Search for the cell housing the specified text and yield its (X, Y) center coordinate. 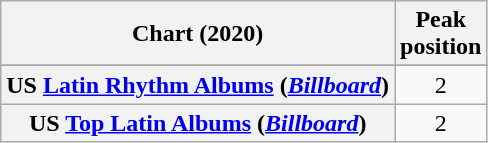
US Top Latin Albums (Billboard) (198, 123)
Peakposition (441, 34)
US Latin Rhythm Albums (Billboard) (198, 85)
Chart (2020) (198, 34)
